Detect which cell encompasses the target text, then output its [x, y] center coordinate. 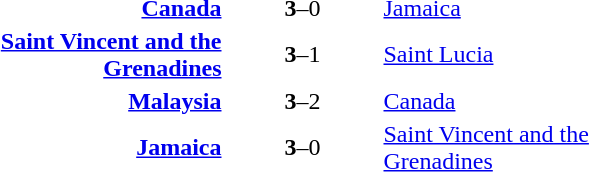
3–1 [302, 54]
3–2 [302, 101]
